Output the [X, Y] coordinate of the center of the cell containing the given text.  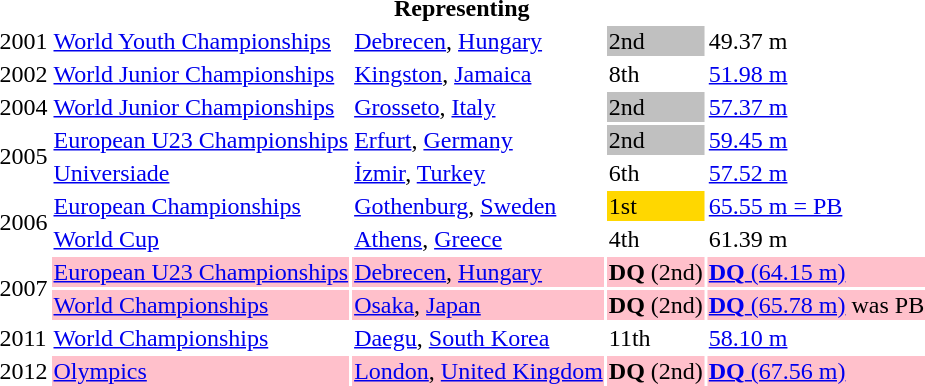
Kingston, Jamaica [479, 74]
65.55 m = PB [816, 206]
Grosseto, Italy [479, 107]
DQ (65.78 m) was PB [816, 305]
European Championships [201, 206]
Olympics [201, 371]
World Cup [201, 239]
6th [656, 173]
İzmir, Turkey [479, 173]
World Youth Championships [201, 41]
57.37 m [816, 107]
58.10 m [816, 338]
57.52 m [816, 173]
51.98 m [816, 74]
61.39 m [816, 239]
59.45 m [816, 140]
Osaka, Japan [479, 305]
49.37 m [816, 41]
1st [656, 206]
11th [656, 338]
DQ (67.56 m) [816, 371]
DQ (64.15 m) [816, 272]
Universiade [201, 173]
London, United Kingdom [479, 371]
Erfurt, Germany [479, 140]
Athens, Greece [479, 239]
8th [656, 74]
4th [656, 239]
Daegu, South Korea [479, 338]
Gothenburg, Sweden [479, 206]
